Pinpoint the cell where the given text exists, returning its [X, Y] midpoint coordinate. 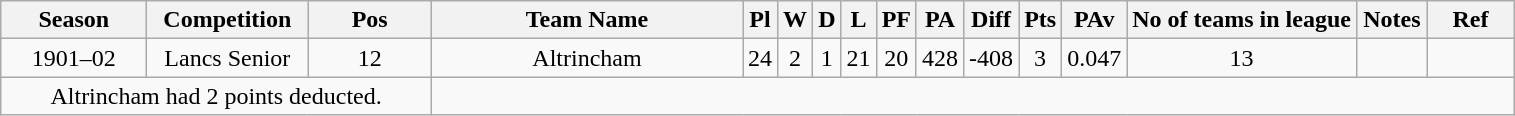
Lancs Senior [228, 58]
W [796, 20]
0.047 [1094, 58]
Pl [760, 20]
Altrincham had 2 points deducted. [216, 96]
PA [940, 20]
Diff [992, 20]
D [827, 20]
2 [796, 58]
Pts [1040, 20]
24 [760, 58]
Competition [228, 20]
Altrincham [586, 58]
L [858, 20]
3 [1040, 58]
1 [827, 58]
13 [1242, 58]
20 [896, 58]
PF [896, 20]
Team Name [586, 20]
Season [74, 20]
1901–02 [74, 58]
PAv [1094, 20]
428 [940, 58]
21 [858, 58]
Ref [1470, 20]
-408 [992, 58]
No of teams in league [1242, 20]
Pos [370, 20]
12 [370, 58]
Notes [1392, 20]
